Pinpoint the cell where the given text exists, returning its (X, Y) midpoint coordinate. 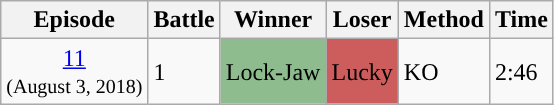
Episode (74, 20)
Lock-Jaw (273, 72)
1 (184, 72)
2:46 (521, 72)
Loser (362, 20)
Battle (184, 20)
11(August 3, 2018) (74, 72)
Method (444, 20)
Time (521, 20)
Lucky (362, 72)
KO (444, 72)
Winner (273, 20)
